From the cell containing the given text, extract its center point as (X, Y) coordinate. 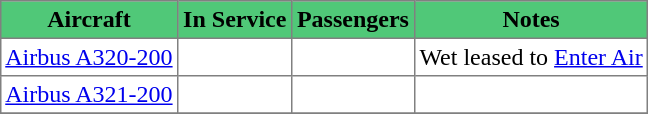
In Service (235, 20)
Notes (531, 20)
Aircraft (89, 20)
Airbus A321-200 (89, 95)
Airbus A320-200 (89, 57)
Passengers (353, 20)
Wet leased to Enter Air (531, 57)
